Extract the [X, Y] coordinate from the center of the cell holding the provided text.  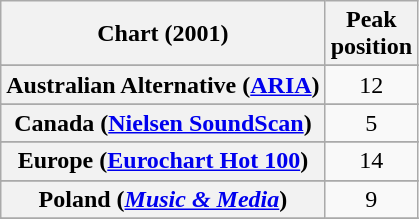
Poland (Music & Media) [163, 199]
12 [371, 85]
14 [371, 161]
Chart (2001) [163, 34]
Australian Alternative (ARIA) [163, 85]
Europe (Eurochart Hot 100) [163, 161]
Canada (Nielsen SoundScan) [163, 123]
5 [371, 123]
Peakposition [371, 34]
9 [371, 199]
